Capture the cell that displays the provided text and extract its [x, y] central coordinate. 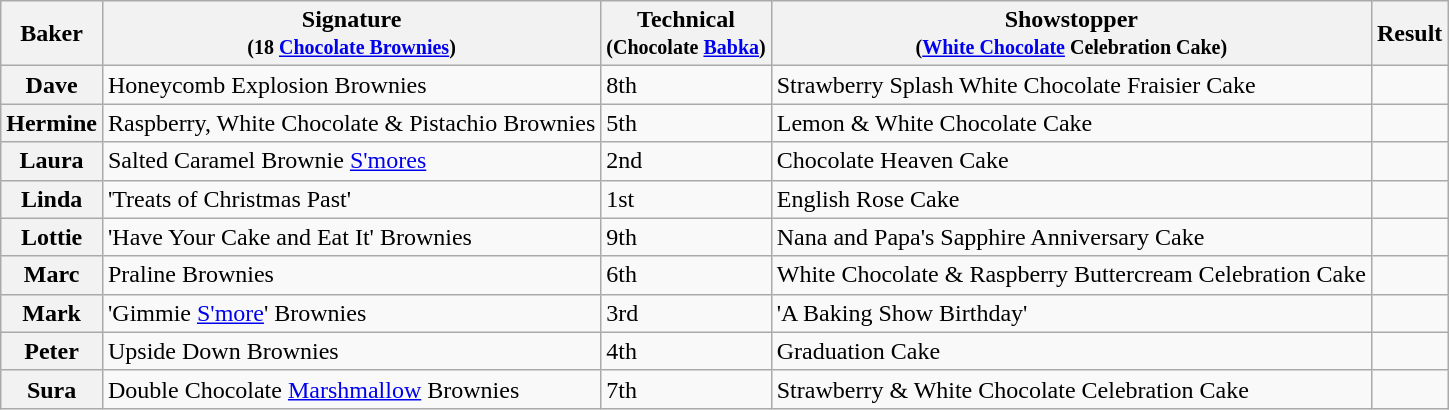
5th [686, 123]
Sura [52, 389]
Peter [52, 351]
Strawberry & White Chocolate Celebration Cake [1071, 389]
Strawberry Splash White Chocolate Fraisier Cake [1071, 85]
Showstopper(White Chocolate Celebration Cake) [1071, 34]
English Rose Cake [1071, 199]
3rd [686, 313]
Nana and Papa's Sapphire Anniversary Cake [1071, 237]
Praline Brownies [351, 275]
Dave [52, 85]
6th [686, 275]
Technical(Chocolate Babka) [686, 34]
'Treats of Christmas Past' [351, 199]
Honeycomb Explosion Brownies [351, 85]
1st [686, 199]
'Gimmie S'more' Brownies [351, 313]
Chocolate Heaven Cake [1071, 161]
9th [686, 237]
Salted Caramel Brownie S'mores [351, 161]
Result [1409, 34]
Lottie [52, 237]
Double Chocolate Marshmallow Brownies [351, 389]
8th [686, 85]
2nd [686, 161]
Mark [52, 313]
7th [686, 389]
Marc [52, 275]
White Chocolate & Raspberry Buttercream Celebration Cake [1071, 275]
Upside Down Brownies [351, 351]
Graduation Cake [1071, 351]
'A Baking Show Birthday' [1071, 313]
Linda [52, 199]
Laura [52, 161]
Raspberry, White Chocolate & Pistachio Brownies [351, 123]
Hermine [52, 123]
'Have Your Cake and Eat It' Brownies [351, 237]
4th [686, 351]
Baker [52, 34]
Lemon & White Chocolate Cake [1071, 123]
Signature(18 Chocolate Brownies) [351, 34]
